For the text-containing cell, return its midpoint in [X, Y] coordinate format. 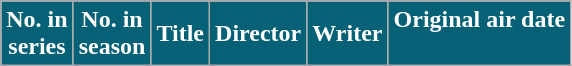
No. inseason [112, 34]
Title [180, 34]
Director [258, 34]
Writer [348, 34]
Original air date [480, 34]
No. inseries [37, 34]
